For the text-containing cell, return its midpoint in (X, Y) coordinate format. 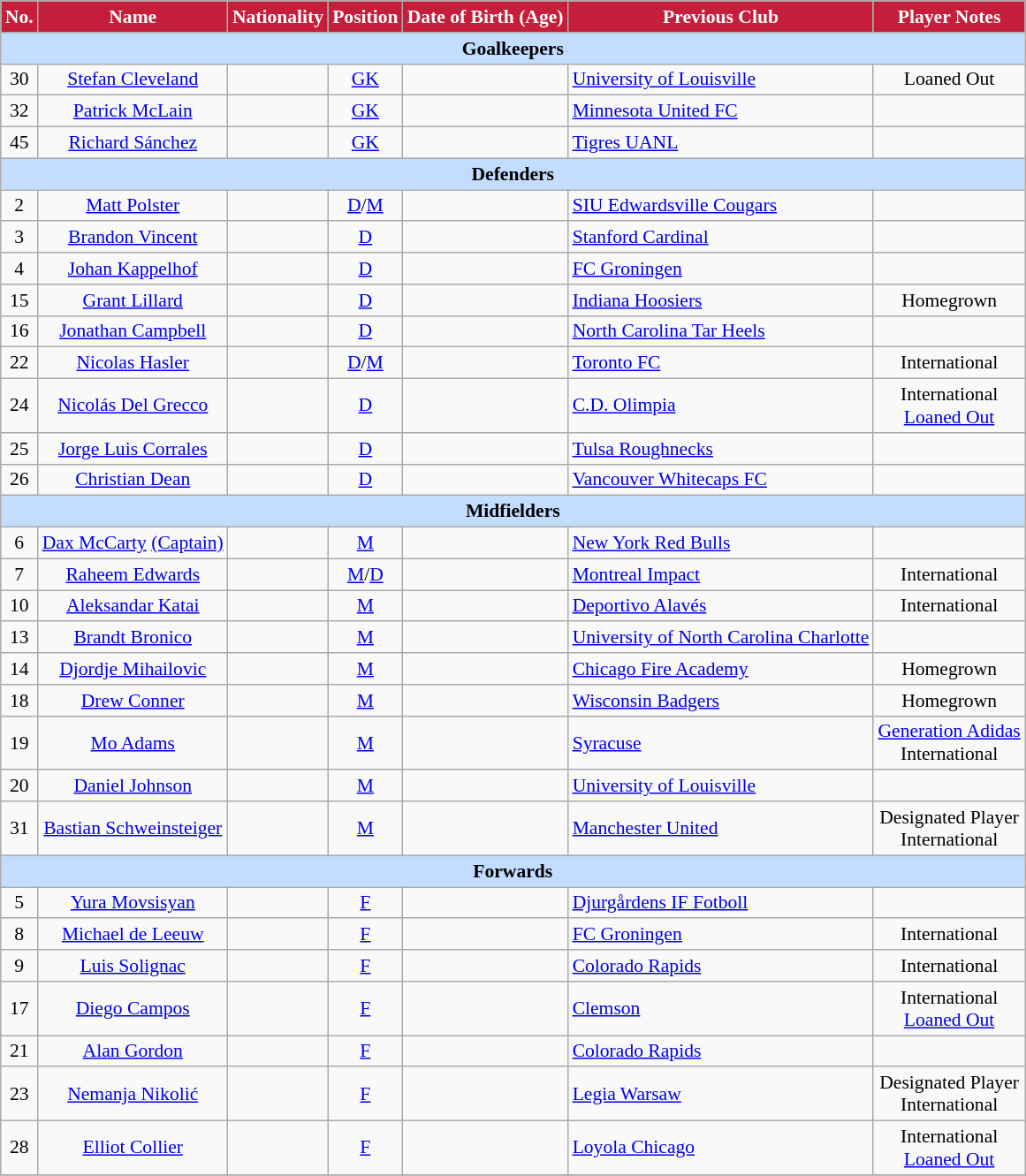
Richard Sánchez (133, 143)
Forwards (513, 871)
18 (19, 701)
Johan Kappelhof (133, 269)
24 (19, 406)
14 (19, 669)
31 (19, 829)
20 (19, 786)
Nationality (277, 17)
Nemanja Nikolić (133, 1094)
13 (19, 638)
Deportivo Alavés (721, 606)
Previous Club (721, 17)
Toronto FC (721, 363)
19 (19, 742)
Elliot Collier (133, 1149)
Mo Adams (133, 742)
Vancouver Whitecaps FC (721, 480)
Loaned Out (949, 80)
22 (19, 363)
Aleksandar Katai (133, 606)
Bastian Schweinsteiger (133, 829)
Luis Solignac (133, 966)
New York Red Bulls (721, 543)
Brandon Vincent (133, 238)
Player Notes (949, 17)
21 (19, 1051)
Stanford Cardinal (721, 238)
8 (19, 935)
16 (19, 331)
Stefan Cleveland (133, 80)
10 (19, 606)
Diego Campos (133, 1009)
2 (19, 206)
North Carolina Tar Heels (721, 331)
Alan Gordon (133, 1051)
No. (19, 17)
Position (365, 17)
Date of Birth (Age) (486, 17)
Daniel Johnson (133, 786)
Raheem Edwards (133, 574)
9 (19, 966)
45 (19, 143)
Dax McCarty (Captain) (133, 543)
Christian Dean (133, 480)
Indiana Hoosiers (721, 300)
23 (19, 1094)
Manchester United (721, 829)
University of North Carolina Charlotte (721, 638)
25 (19, 449)
Tulsa Roughnecks (721, 449)
28 (19, 1149)
Montreal Impact (721, 574)
Djurgårdens IF Fotboll (721, 903)
Midfielders (513, 512)
15 (19, 300)
Nicolas Hasler (133, 363)
Legia Warsaw (721, 1094)
26 (19, 480)
17 (19, 1009)
Drew Conner (133, 701)
Matt Polster (133, 206)
Clemson (721, 1009)
7 (19, 574)
Jorge Luis Corrales (133, 449)
Loyola Chicago (721, 1149)
Goalkeepers (513, 49)
Name (133, 17)
Brandt Bronico (133, 638)
C.D. Olimpia (721, 406)
4 (19, 269)
30 (19, 80)
Djordje Mihailovic (133, 669)
Jonathan Campbell (133, 331)
32 (19, 111)
3 (19, 238)
Minnesota United FC (721, 111)
6 (19, 543)
SIU Edwardsville Cougars (721, 206)
Grant Lillard (133, 300)
M/D (365, 574)
Defenders (513, 174)
5 (19, 903)
Wisconsin Badgers (721, 701)
Nicolás Del Grecco (133, 406)
Tigres UANL (721, 143)
Michael de Leeuw (133, 935)
Yura Movsisyan (133, 903)
Syracuse (721, 742)
Chicago Fire Academy (721, 669)
Patrick McLain (133, 111)
Generation AdidasInternational (949, 742)
